Locate the cell with the specified text and output its (x, y) center coordinate. 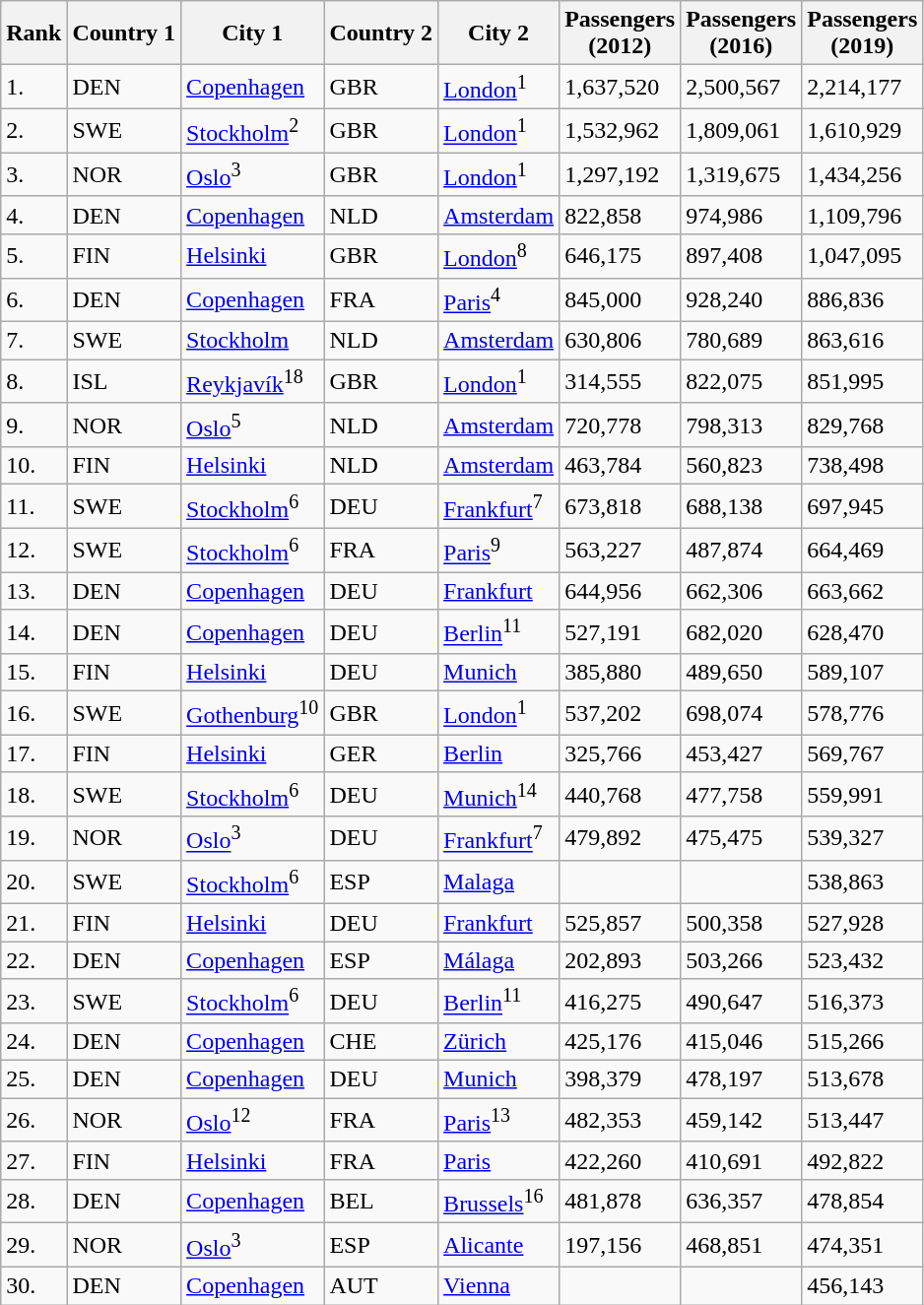
662,306 (741, 591)
410,691 (741, 1160)
Munich14 (498, 794)
886,836 (863, 299)
515,266 (863, 1042)
468,851 (741, 1245)
26. (33, 1121)
29. (33, 1245)
Stockholm (252, 341)
197,156 (621, 1245)
Paris13 (498, 1121)
24. (33, 1042)
385,880 (621, 673)
27. (33, 1160)
527,191 (621, 632)
7. (33, 341)
682,020 (741, 632)
477,758 (741, 794)
398,379 (621, 1079)
822,858 (621, 215)
538,863 (863, 882)
503,266 (741, 960)
516,373 (863, 1001)
463,784 (621, 466)
AUT (381, 1285)
Berlin (498, 753)
416,275 (621, 1001)
11. (33, 506)
482,353 (621, 1121)
Passengers(2016) (741, 33)
415,046 (741, 1042)
537,202 (621, 713)
GER (381, 753)
1,532,962 (621, 130)
688,138 (741, 506)
628,470 (863, 632)
673,818 (621, 506)
Paris4 (498, 299)
578,776 (863, 713)
22. (33, 960)
Zürich (498, 1042)
15. (33, 673)
523,432 (863, 960)
1,047,095 (863, 256)
City 2 (498, 33)
Oslo12 (252, 1121)
1,610,929 (863, 130)
Stockholm2 (252, 130)
2,500,567 (741, 87)
1,297,192 (621, 175)
863,616 (863, 341)
539,327 (863, 839)
559,991 (863, 794)
720,778 (621, 425)
563,227 (621, 550)
2. (33, 130)
25. (33, 1079)
513,678 (863, 1079)
829,768 (863, 425)
525,857 (621, 923)
ISL (124, 382)
1. (33, 87)
663,662 (863, 591)
2,214,177 (863, 87)
12. (33, 550)
664,469 (863, 550)
Malaga (498, 882)
490,647 (741, 1001)
974,986 (741, 215)
569,767 (863, 753)
780,689 (741, 341)
Brussels16 (498, 1202)
697,945 (863, 506)
CHE (381, 1042)
Passengers(2012) (621, 33)
798,313 (741, 425)
Passengers(2019) (863, 33)
492,822 (863, 1160)
475,475 (741, 839)
589,107 (863, 673)
897,408 (741, 256)
8. (33, 382)
3. (33, 175)
Country 1 (124, 33)
13. (33, 591)
500,358 (741, 923)
14. (33, 632)
1,434,256 (863, 175)
425,176 (621, 1042)
845,000 (621, 299)
21. (33, 923)
738,498 (863, 466)
Oslo5 (252, 425)
630,806 (621, 341)
487,874 (741, 550)
453,427 (741, 753)
28. (33, 1202)
459,142 (741, 1121)
478,854 (863, 1202)
1,809,061 (741, 130)
6. (33, 299)
Vienna (498, 1285)
478,197 (741, 1079)
Rank (33, 33)
474,351 (863, 1245)
698,074 (741, 713)
456,143 (863, 1285)
422,260 (621, 1160)
636,357 (741, 1202)
20. (33, 882)
19. (33, 839)
314,555 (621, 382)
23. (33, 1001)
10. (33, 466)
644,956 (621, 591)
30. (33, 1285)
City 1 (252, 33)
1,319,675 (741, 175)
16. (33, 713)
Paris9 (498, 550)
17. (33, 753)
1,109,796 (863, 215)
Reykjavík18 (252, 382)
London8 (498, 256)
489,650 (741, 673)
18. (33, 794)
9. (33, 425)
Alicante (498, 1245)
646,175 (621, 256)
560,823 (741, 466)
5. (33, 256)
Gothenburg10 (252, 713)
4. (33, 215)
Málaga (498, 960)
325,766 (621, 753)
Country 2 (381, 33)
BEL (381, 1202)
1,637,520 (621, 87)
440,768 (621, 794)
851,995 (863, 382)
479,892 (621, 839)
Paris (498, 1160)
527,928 (863, 923)
202,893 (621, 960)
481,878 (621, 1202)
513,447 (863, 1121)
822,075 (741, 382)
928,240 (741, 299)
